Return the (x, y) coordinate for the center point of the cell that contains the specified text.  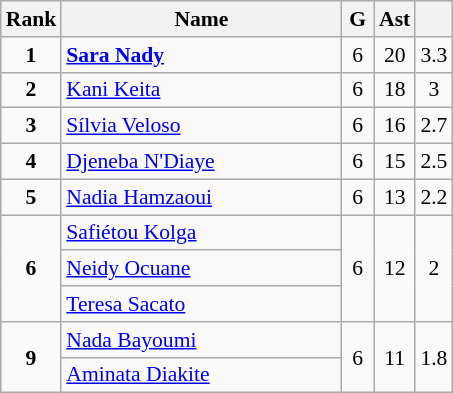
4 (32, 162)
G (358, 19)
12 (394, 268)
15 (394, 162)
2.2 (434, 197)
1.8 (434, 358)
Rank (32, 19)
2.5 (434, 162)
Kani Keita (201, 90)
Aminata Diakite (201, 375)
Safiétou Kolga (201, 233)
Nadia Hamzaoui (201, 197)
2.7 (434, 126)
5 (32, 197)
Nada Bayoumi (201, 340)
Sara Nady (201, 55)
Ast (394, 19)
13 (394, 197)
1 (32, 55)
Sílvia Veloso (201, 126)
3.3 (434, 55)
Name (201, 19)
18 (394, 90)
Neidy Ocuane (201, 269)
11 (394, 358)
20 (394, 55)
Djeneba N'Diaye (201, 162)
16 (394, 126)
Teresa Sacato (201, 304)
9 (32, 358)
